Locate the cell with the specified text and output its [X, Y] center coordinate. 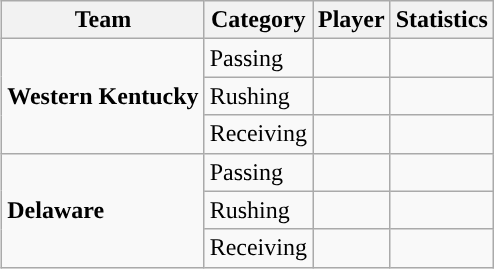
Category [258, 20]
Player [351, 20]
Western Kentucky [103, 96]
Statistics [442, 20]
Team [103, 20]
Delaware [103, 210]
